Provide the [x, y] coordinate of the cell's center where the given text is located.  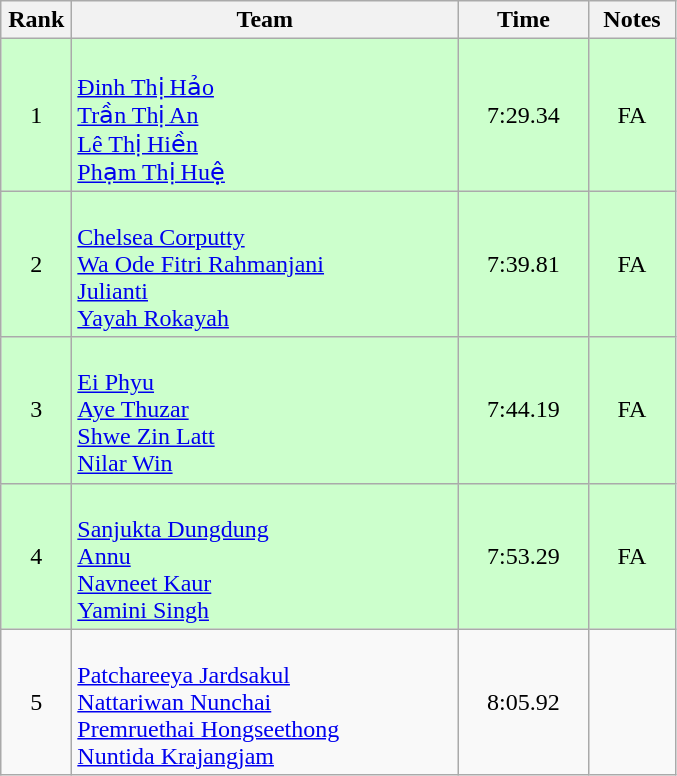
Sanjukta DungdungAnnuNavneet KaurYamini Singh [265, 556]
8:05.92 [524, 702]
3 [36, 410]
Đinh Thị HảoTrần Thị AnLê Thị HiềnPhạm Thị Huệ [265, 115]
7:53.29 [524, 556]
7:44.19 [524, 410]
Time [524, 20]
5 [36, 702]
4 [36, 556]
Team [265, 20]
Notes [632, 20]
Patchareeya JardsakulNattariwan NunchaiPremruethai HongseethongNuntida Krajangjam [265, 702]
Chelsea CorputtyWa Ode Fitri RahmanjaniJuliantiYayah Rokayah [265, 264]
Ei PhyuAye ThuzarShwe Zin LattNilar Win [265, 410]
Rank [36, 20]
7:29.34 [524, 115]
7:39.81 [524, 264]
2 [36, 264]
1 [36, 115]
